Identify which cell holds the provided text, then report its (x, y) central coordinate. 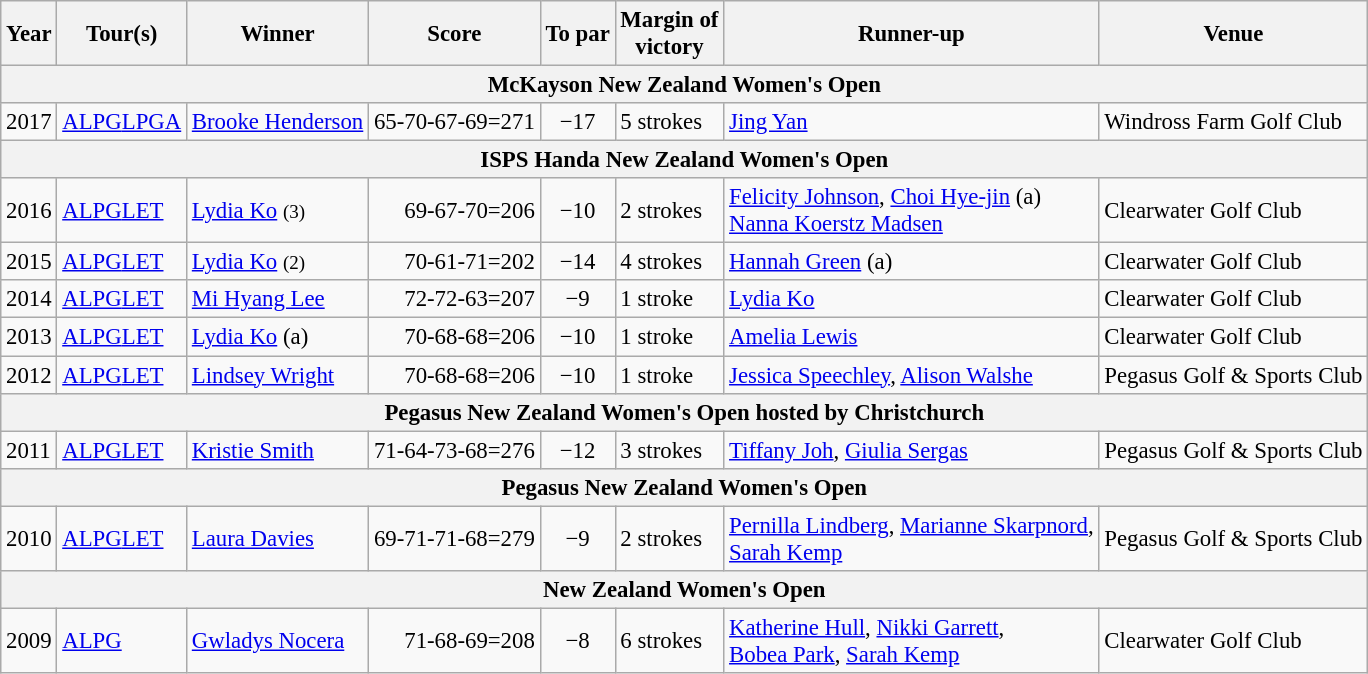
Year (29, 34)
Felicity Johnson, Choi Hye-jin (a) Nanna Koerstz Madsen (912, 210)
Lindsey Wright (278, 375)
ALPG (122, 640)
ALPGLPGA (122, 122)
−8 (578, 640)
2015 (29, 262)
Katherine Hull, Nikki Garrett, Bobea Park, Sarah Kemp (912, 640)
McKayson New Zealand Women's Open (684, 85)
Pernilla Lindberg, Marianne Skarpnord, Sarah Kemp (912, 538)
4 strokes (670, 262)
2011 (29, 450)
Lydia Ko (912, 299)
69-71-71-68=279 (455, 538)
Jessica Speechley, Alison Walshe (912, 375)
2012 (29, 375)
−12 (578, 450)
Venue (1234, 34)
Pegasus New Zealand Women's Open hosted by Christchurch (684, 412)
6 strokes (670, 640)
Lydia Ko (a) (278, 337)
5 strokes (670, 122)
2010 (29, 538)
ISPS Handa New Zealand Women's Open (684, 160)
70-61-71=202 (455, 262)
71-64-73-68=276 (455, 450)
New Zealand Women's Open (684, 590)
Tiffany Joh, Giulia Sergas (912, 450)
65-70-67-69=271 (455, 122)
Gwladys Nocera (278, 640)
Lydia Ko (2) (278, 262)
Brooke Henderson (278, 122)
Mi Hyang Lee (278, 299)
Winner (278, 34)
Jing Yan (912, 122)
Lydia Ko (3) (278, 210)
Pegasus New Zealand Women's Open (684, 487)
3 strokes (670, 450)
Kristie Smith (278, 450)
To par (578, 34)
Amelia Lewis (912, 337)
2016 (29, 210)
−17 (578, 122)
2014 (29, 299)
Runner-up (912, 34)
Tour(s) (122, 34)
Windross Farm Golf Club (1234, 122)
71-68-69=208 (455, 640)
Laura Davies (278, 538)
72-72-63=207 (455, 299)
Hannah Green (a) (912, 262)
2009 (29, 640)
69-67-70=206 (455, 210)
Score (455, 34)
2017 (29, 122)
Margin ofvictory (670, 34)
−14 (578, 262)
2013 (29, 337)
